Extract the [x, y] coordinate from the center of the cell holding the provided text.  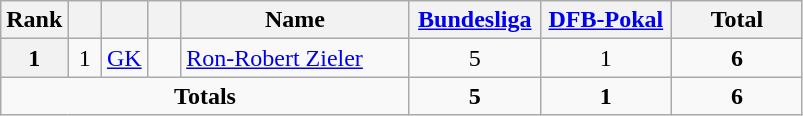
Bundesliga [474, 20]
Name [296, 20]
Totals [206, 96]
GK [124, 58]
Rank [34, 20]
Total [736, 20]
DFB-Pokal [606, 20]
Ron-Robert Zieler [296, 58]
